Provide the [x, y] coordinate of the cell's center where the given text is located.  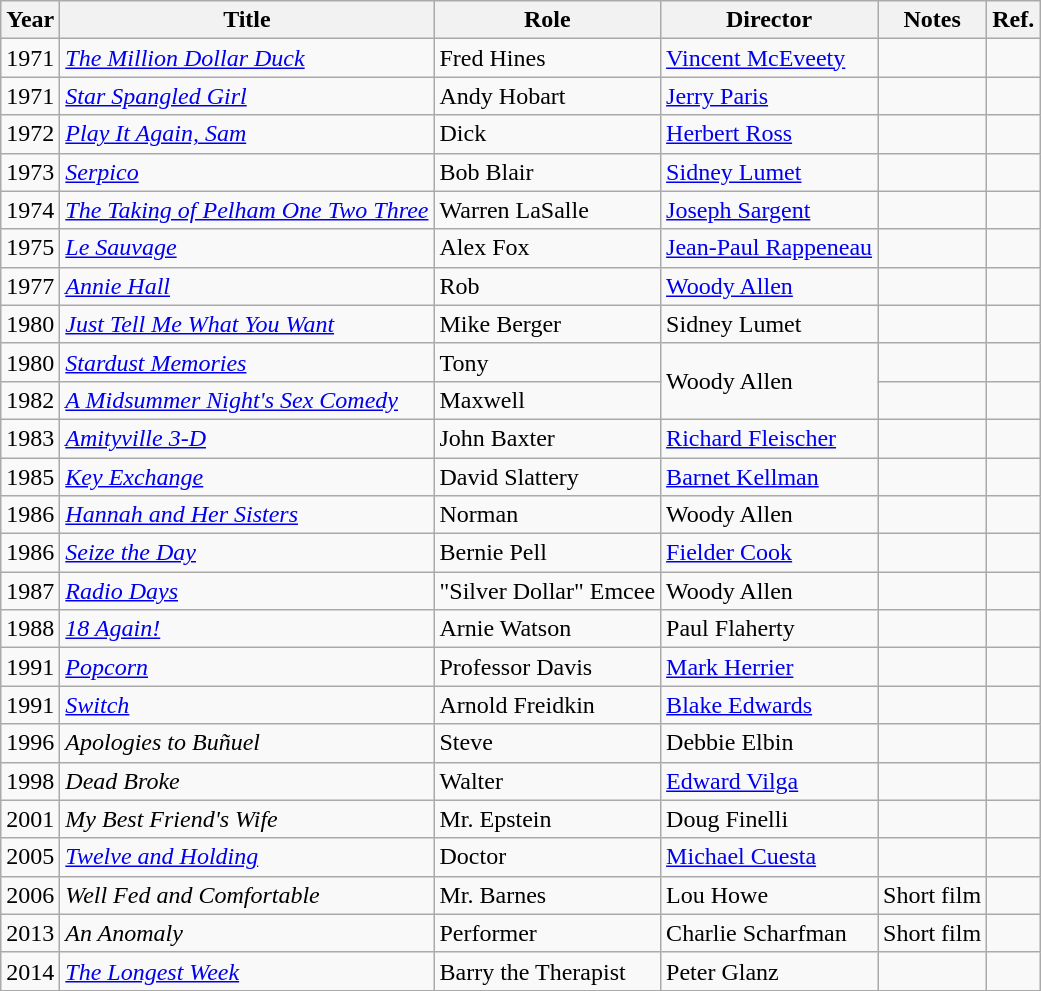
Well Fed and Comfortable [247, 895]
Star Spangled Girl [247, 96]
Blake Edwards [770, 705]
Vincent McEveety [770, 58]
2005 [30, 857]
John Baxter [548, 438]
Serpico [247, 172]
Notes [932, 20]
Joseph Sargent [770, 210]
1987 [30, 591]
"Silver Dollar" Emcee [548, 591]
Charlie Scharfman [770, 933]
Mr. Barnes [548, 895]
Jean-Paul Rappeneau [770, 248]
Year [30, 20]
1996 [30, 743]
Warren LaSalle [548, 210]
Mr. Epstein [548, 819]
Doug Finelli [770, 819]
Doctor [548, 857]
Walter [548, 781]
Mike Berger [548, 324]
Just Tell Me What You Want [247, 324]
Paul Flaherty [770, 629]
Director [770, 20]
1988 [30, 629]
Steve [548, 743]
Andy Hobart [548, 96]
Bernie Pell [548, 553]
Debbie Elbin [770, 743]
1985 [30, 477]
Maxwell [548, 400]
David Slattery [548, 477]
Norman [548, 515]
A Midsummer Night's Sex Comedy [247, 400]
The Taking of Pelham One Two Three [247, 210]
Le Sauvage [247, 248]
1973 [30, 172]
Twelve and Holding [247, 857]
Herbert Ross [770, 134]
Edward Vilga [770, 781]
My Best Friend's Wife [247, 819]
Hannah and Her Sisters [247, 515]
Amityville 3-D [247, 438]
Peter Glanz [770, 971]
Dead Broke [247, 781]
Arnold Freidkin [548, 705]
Switch [247, 705]
Key Exchange [247, 477]
2013 [30, 933]
Bob Blair [548, 172]
Seize the Day [247, 553]
Professor Davis [548, 667]
Arnie Watson [548, 629]
18 Again! [247, 629]
1974 [30, 210]
Stardust Memories [247, 362]
Role [548, 20]
Ref. [1014, 20]
Barnet Kellman [770, 477]
Mark Herrier [770, 667]
Rob [548, 286]
1998 [30, 781]
Michael Cuesta [770, 857]
Apologies to Buñuel [247, 743]
Tony [548, 362]
Fielder Cook [770, 553]
2001 [30, 819]
Jerry Paris [770, 96]
Play It Again, Sam [247, 134]
Dick [548, 134]
Performer [548, 933]
The Million Dollar Duck [247, 58]
The Longest Week [247, 971]
Radio Days [247, 591]
Barry the Therapist [548, 971]
1975 [30, 248]
2006 [30, 895]
Lou Howe [770, 895]
Annie Hall [247, 286]
1977 [30, 286]
Alex Fox [548, 248]
1982 [30, 400]
Title [247, 20]
An Anomaly [247, 933]
1983 [30, 438]
Popcorn [247, 667]
Richard Fleischer [770, 438]
2014 [30, 971]
Fred Hines [548, 58]
1972 [30, 134]
